Return (x, y) of the center of cell containing provided text 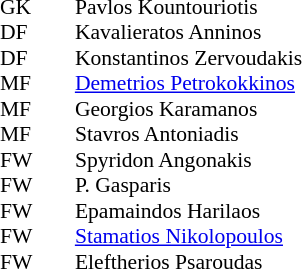
Stamatios Nikolopoulos (188, 237)
Spyridon Angonakis (188, 160)
Epamaindos Harilaos (188, 211)
P. Gasparis (188, 185)
Demetrios Petrokokkinos (188, 83)
Georgios Karamanos (188, 109)
Kavalieratos Anninos (188, 33)
Stavros Antoniadis (188, 135)
Konstantinos Zervoudakis (188, 58)
